Identify which cell holds the provided text, then report its (X, Y) central coordinate. 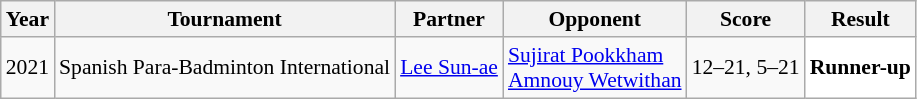
2021 (28, 68)
Tournament (224, 19)
Spanish Para-Badminton International (224, 68)
Opponent (595, 19)
Score (746, 19)
Sujirat Pookkham Amnouy Wetwithan (595, 68)
Lee Sun-ae (449, 68)
12–21, 5–21 (746, 68)
Result (860, 19)
Runner-up (860, 68)
Partner (449, 19)
Year (28, 19)
